Return [x, y] of the center of cell containing provided text 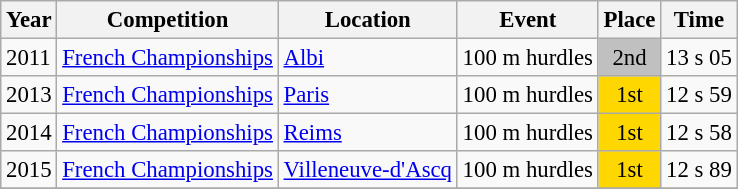
Competition [168, 20]
Event [528, 20]
Location [368, 20]
2011 [29, 58]
12 s 59 [699, 95]
Place [629, 20]
Paris [368, 95]
12 s 58 [699, 133]
12 s 89 [699, 170]
Reims [368, 133]
2nd [629, 58]
Time [699, 20]
2015 [29, 170]
Year [29, 20]
2014 [29, 133]
Villeneuve-d'Ascq [368, 170]
2013 [29, 95]
13 s 05 [699, 58]
Albi [368, 58]
